Search for the cell housing the specified text and yield its (X, Y) center coordinate. 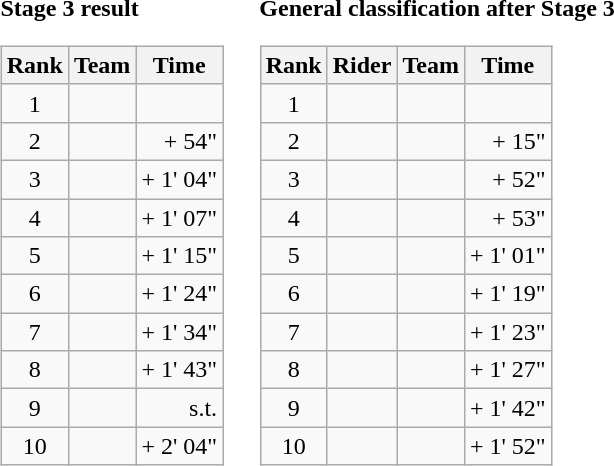
+ 1' 52" (508, 446)
+ 1' 42" (508, 408)
+ 53" (508, 217)
+ 1' 01" (508, 256)
Rider (362, 65)
+ 1' 23" (508, 332)
+ 1' 43" (180, 370)
+ 1' 34" (180, 332)
+ 1' 24" (180, 294)
+ 15" (508, 141)
+ 52" (508, 179)
+ 1' 07" (180, 217)
+ 54" (180, 141)
+ 1' 15" (180, 256)
+ 1' 04" (180, 179)
+ 2' 04" (180, 446)
+ 1' 19" (508, 294)
s.t. (180, 408)
+ 1' 27" (508, 370)
